Search for the cell housing the specified text and yield its (X, Y) center coordinate. 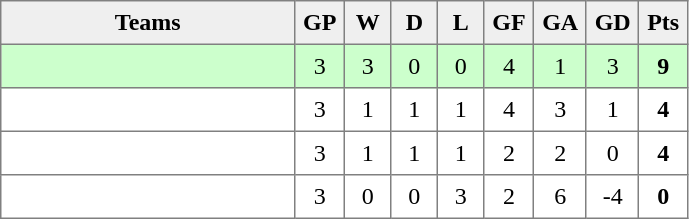
Teams (148, 23)
GF (509, 23)
GP (320, 23)
D (414, 23)
6 (560, 197)
GA (560, 23)
-4 (612, 197)
Pts (663, 23)
9 (663, 66)
GD (612, 23)
W (368, 23)
L (461, 23)
